Search for the cell housing the specified text and yield its [X, Y] center coordinate. 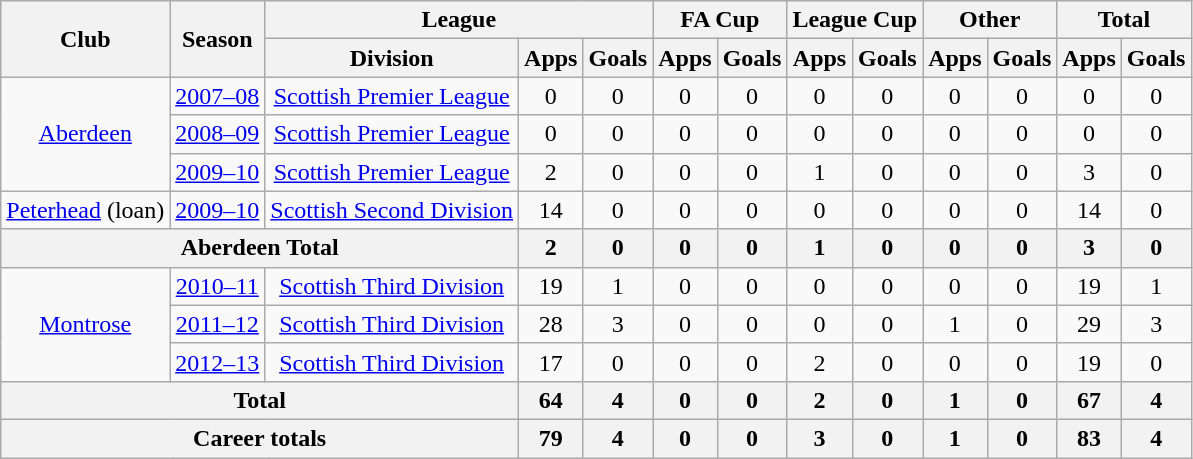
64 [551, 400]
2007–08 [218, 96]
Peterhead (loan) [86, 210]
FA Cup [720, 20]
Aberdeen Total [260, 248]
Aberdeen [86, 134]
2011–12 [218, 324]
79 [551, 438]
2012–13 [218, 362]
Division [392, 58]
2008–09 [218, 134]
League [459, 20]
League Cup [855, 20]
83 [1089, 438]
67 [1089, 400]
29 [1089, 324]
Scottish Second Division [392, 210]
Other [990, 20]
Montrose [86, 324]
Club [86, 39]
28 [551, 324]
2010–11 [218, 286]
Career totals [260, 438]
Season [218, 39]
17 [551, 362]
